Identify which cell holds the provided text, then report its [X, Y] central coordinate. 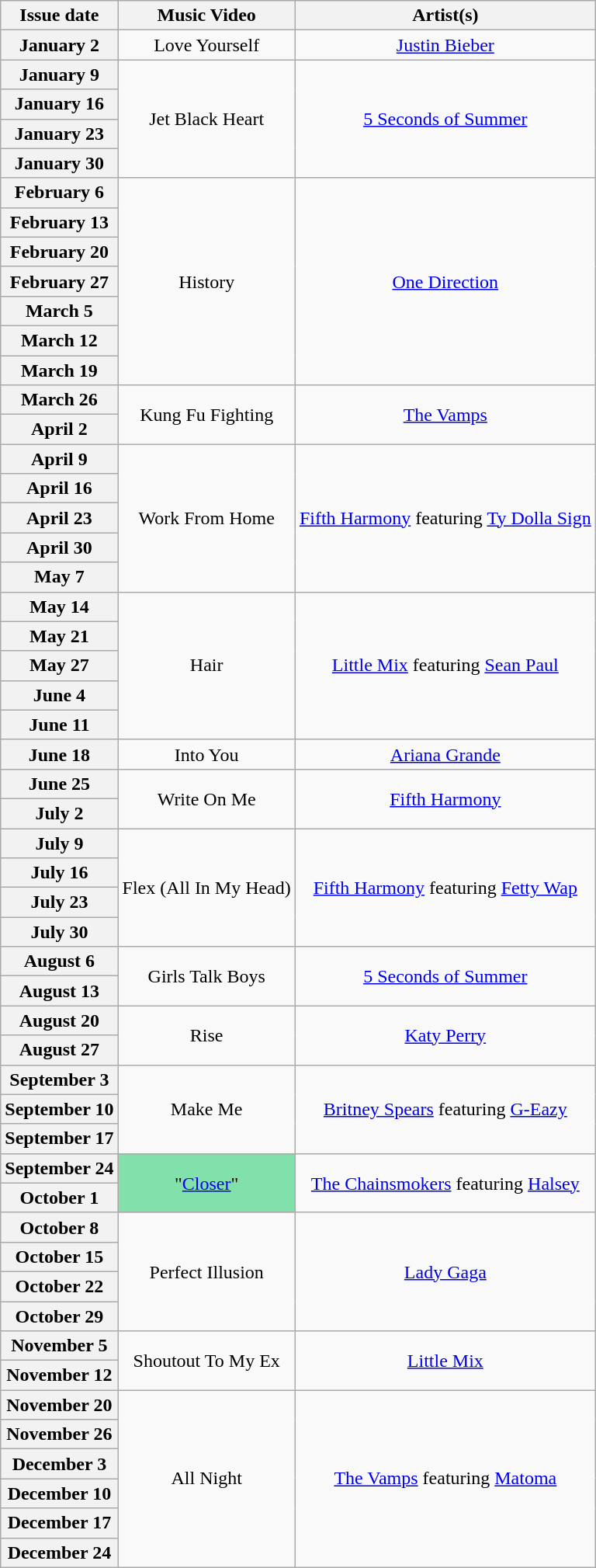
February 20 [59, 252]
Fifth Harmony featuring Ty Dolla Sign [445, 518]
November 5 [59, 1346]
December 10 [59, 1493]
February 13 [59, 222]
February 27 [59, 281]
November 26 [59, 1434]
Jet Black Heart [206, 119]
July 2 [59, 813]
December 17 [59, 1523]
Hair [206, 666]
January 2 [59, 45]
Issue date [59, 16]
"Closer" [206, 1183]
December 3 [59, 1464]
Shoutout To My Ex [206, 1361]
All Night [206, 1479]
Work From Home [206, 518]
October 15 [59, 1257]
Flex (All In My Head) [206, 887]
May 21 [59, 636]
Perfect Illusion [206, 1271]
March 12 [59, 340]
Little Mix [445, 1361]
February 6 [59, 193]
The Chainsmokers featuring Halsey [445, 1183]
Ariana Grande [445, 754]
October 29 [59, 1316]
July 9 [59, 843]
July 23 [59, 902]
August 27 [59, 1050]
October 1 [59, 1198]
April 2 [59, 429]
Katy Perry [445, 1035]
December 24 [59, 1552]
June 11 [59, 725]
January 30 [59, 163]
September 10 [59, 1109]
The Vamps featuring Matoma [445, 1479]
July 16 [59, 873]
The Vamps [445, 415]
July 30 [59, 932]
Kung Fu Fighting [206, 415]
Rise [206, 1035]
August 13 [59, 991]
History [206, 281]
June 4 [59, 695]
April 9 [59, 459]
Love Yourself [206, 45]
April 30 [59, 548]
September 17 [59, 1139]
Fifth Harmony featuring Fetty Wap [445, 887]
March 26 [59, 400]
January 16 [59, 104]
Lady Gaga [445, 1271]
Artist(s) [445, 16]
Girls Talk Boys [206, 976]
One Direction [445, 281]
April 16 [59, 488]
Write On Me [206, 798]
March 19 [59, 370]
Fifth Harmony [445, 798]
Justin Bieber [445, 45]
September 24 [59, 1168]
October 8 [59, 1227]
January 9 [59, 75]
June 25 [59, 784]
May 7 [59, 577]
May 14 [59, 607]
September 3 [59, 1080]
August 6 [59, 961]
August 20 [59, 1020]
June 18 [59, 754]
Make Me [206, 1109]
May 27 [59, 666]
January 23 [59, 134]
Music Video [206, 16]
October 22 [59, 1286]
April 23 [59, 518]
Britney Spears featuring G-Eazy [445, 1109]
Little Mix featuring Sean Paul [445, 666]
November 20 [59, 1405]
November 12 [59, 1375]
Into You [206, 754]
March 5 [59, 311]
